Search for the cell housing the specified text and yield its (x, y) center coordinate. 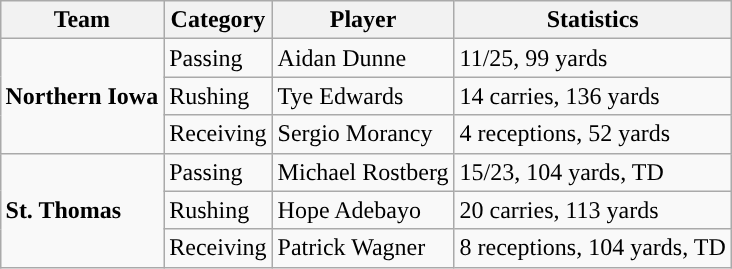
Northern Iowa (82, 96)
Michael Rostberg (363, 172)
Hope Adebayo (363, 210)
11/25, 99 yards (592, 58)
14 carries, 136 yards (592, 96)
Sergio Morancy (363, 134)
Statistics (592, 20)
Patrick Wagner (363, 248)
Player (363, 20)
8 receptions, 104 yards, TD (592, 248)
St. Thomas (82, 210)
20 carries, 113 yards (592, 210)
Tye Edwards (363, 96)
15/23, 104 yards, TD (592, 172)
Aidan Dunne (363, 58)
4 receptions, 52 yards (592, 134)
Category (218, 20)
Team (82, 20)
